Pinpoint the cell where the given text exists, returning its (X, Y) midpoint coordinate. 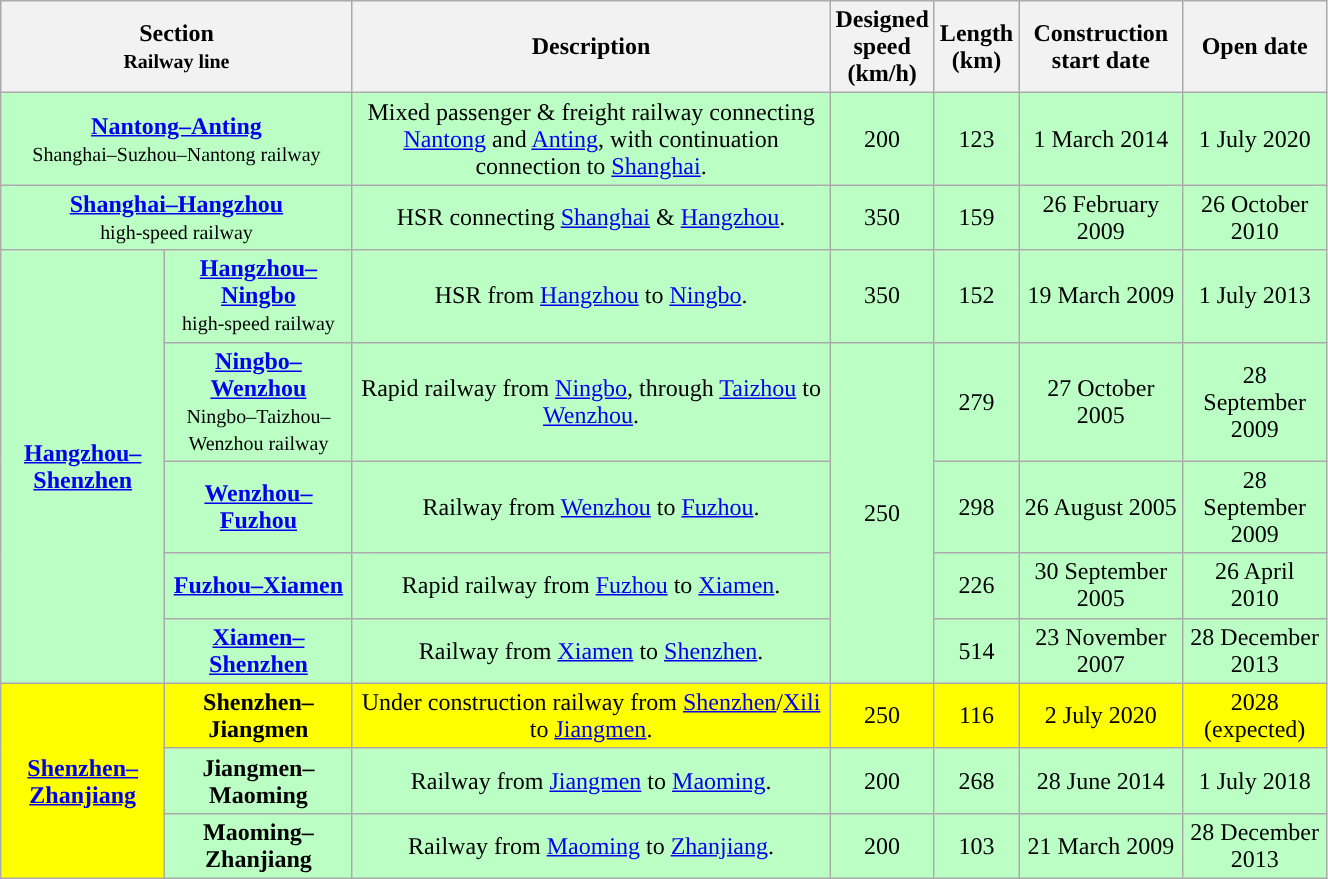
1 July 2013 (1255, 296)
Railway from Maoming to Zhanjiang. (591, 846)
26 October 2010 (1255, 218)
268 (976, 780)
116 (976, 716)
HSR connecting Shanghai & Hangzhou. (591, 218)
279 (976, 402)
HSR from Hangzhou to Ningbo. (591, 296)
Fuzhou–Xiamen (259, 586)
Shenzhen–Jiangmen (259, 716)
Construction start date (1101, 47)
2028 (expected) (1255, 716)
1 March 2014 (1101, 139)
Nantong–Anting Shanghai–Suzhou–Nantong railway (176, 139)
Description (591, 47)
28 June 2014 (1101, 780)
Rapid railway from Fuzhou to Xiamen. (591, 586)
Jiangmen–Maoming (259, 780)
Shanghai–Hangzhou high-speed railway (176, 218)
26 February 2009 (1101, 218)
Length (km) (976, 47)
26 April 2010 (1255, 586)
30 September 2005 (1101, 586)
23 November 2007 (1101, 650)
Hangzhou–Ningbo high-speed railway (259, 296)
298 (976, 507)
21 March 2009 (1101, 846)
27 October 2005 (1101, 402)
Maoming–Zhanjiang (259, 846)
Shenzhen–Zhanjiang (83, 780)
1 July 2020 (1255, 139)
Open date (1255, 47)
Railway from Jiangmen to Maoming. (591, 780)
Wenzhou–Fuzhou (259, 507)
Under construction railway from Shenzhen/Xili to Jiangmen. (591, 716)
159 (976, 218)
Mixed passenger & freight railway connecting Nantong and Anting, with continuation connection to Shanghai. (591, 139)
152 (976, 296)
1 July 2018 (1255, 780)
226 (976, 586)
514 (976, 650)
123 (976, 139)
Railway from Xiamen to Shenzhen. (591, 650)
26 August 2005 (1101, 507)
19 March 2009 (1101, 296)
Rapid railway from Ningbo, through Taizhou to Wenzhou. (591, 402)
Xiamen–Shenzhen (259, 650)
103 (976, 846)
2 July 2020 (1101, 716)
Hangzhou–Shenzhen (83, 466)
Designed speed (km/h) (882, 47)
Railway from Wenzhou to Fuzhou. (591, 507)
Section Railway line (176, 47)
Ningbo–WenzhouNingbo–Taizhou–Wenzhou railway (259, 402)
